Return the (x, y) coordinate for the center point of the cell that contains the specified text.  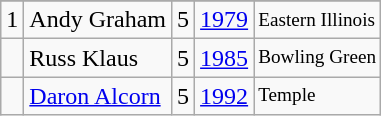
Daron Alcorn (98, 96)
1979 (224, 20)
1992 (224, 96)
Bowling Green (318, 58)
Andy Graham (98, 20)
Eastern Illinois (318, 20)
1 (12, 20)
Russ Klaus (98, 58)
1985 (224, 58)
Temple (318, 96)
